Search for the cell housing the specified text and yield its (x, y) center coordinate. 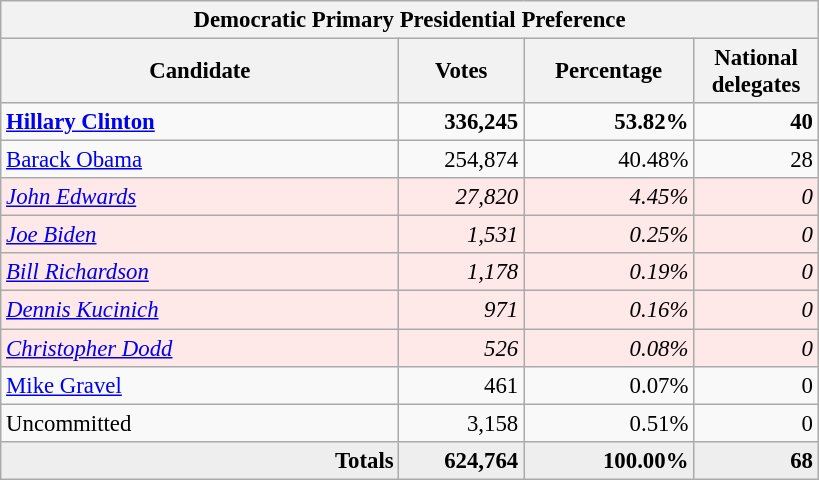
National delegates (756, 72)
0.19% (609, 273)
461 (462, 385)
971 (462, 310)
Christopher Dodd (200, 348)
100.00% (609, 460)
Mike Gravel (200, 385)
0.08% (609, 348)
0.16% (609, 310)
John Edwards (200, 197)
Candidate (200, 72)
53.82% (609, 122)
1,178 (462, 273)
68 (756, 460)
0.25% (609, 235)
Dennis Kucinich (200, 310)
Percentage (609, 72)
336,245 (462, 122)
1,531 (462, 235)
Democratic Primary Presidential Preference (410, 20)
40.48% (609, 160)
3,158 (462, 423)
4.45% (609, 197)
Hillary Clinton (200, 122)
254,874 (462, 160)
40 (756, 122)
28 (756, 160)
0.07% (609, 385)
Votes (462, 72)
Barack Obama (200, 160)
Joe Biden (200, 235)
Totals (200, 460)
Uncommitted (200, 423)
526 (462, 348)
Bill Richardson (200, 273)
27,820 (462, 197)
624,764 (462, 460)
0.51% (609, 423)
